Return the (X, Y) coordinate for the center point of the cell that contains the specified text.  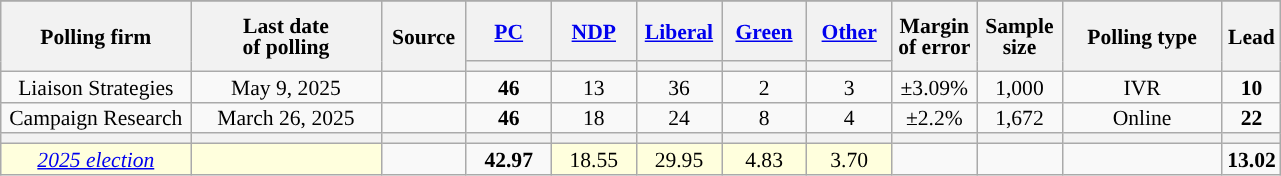
1,672 (1020, 118)
42.97 (508, 160)
Polling type (1142, 36)
3 (850, 86)
±2.2% (934, 118)
29.95 (678, 160)
2025 election (96, 160)
4.83 (764, 160)
Liberal (678, 31)
Lead (1252, 36)
13 (594, 86)
Sample size (1020, 36)
36 (678, 86)
Polling firm (96, 36)
1,000 (1020, 86)
May 9, 2025 (286, 86)
22 (1252, 118)
Last dateof polling (286, 36)
18.55 (594, 160)
18 (594, 118)
8 (764, 118)
Campaign Research (96, 118)
±3.09% (934, 86)
IVR (1142, 86)
Margin of error (934, 36)
Online (1142, 118)
2 (764, 86)
4 (850, 118)
Green (764, 31)
March 26, 2025 (286, 118)
10 (1252, 86)
Source (424, 36)
Liaison Strategies (96, 86)
Other (850, 31)
PC (508, 31)
3.70 (850, 160)
24 (678, 118)
NDP (594, 31)
13.02 (1252, 160)
